From the cell containing the given text, extract its center point as (x, y) coordinate. 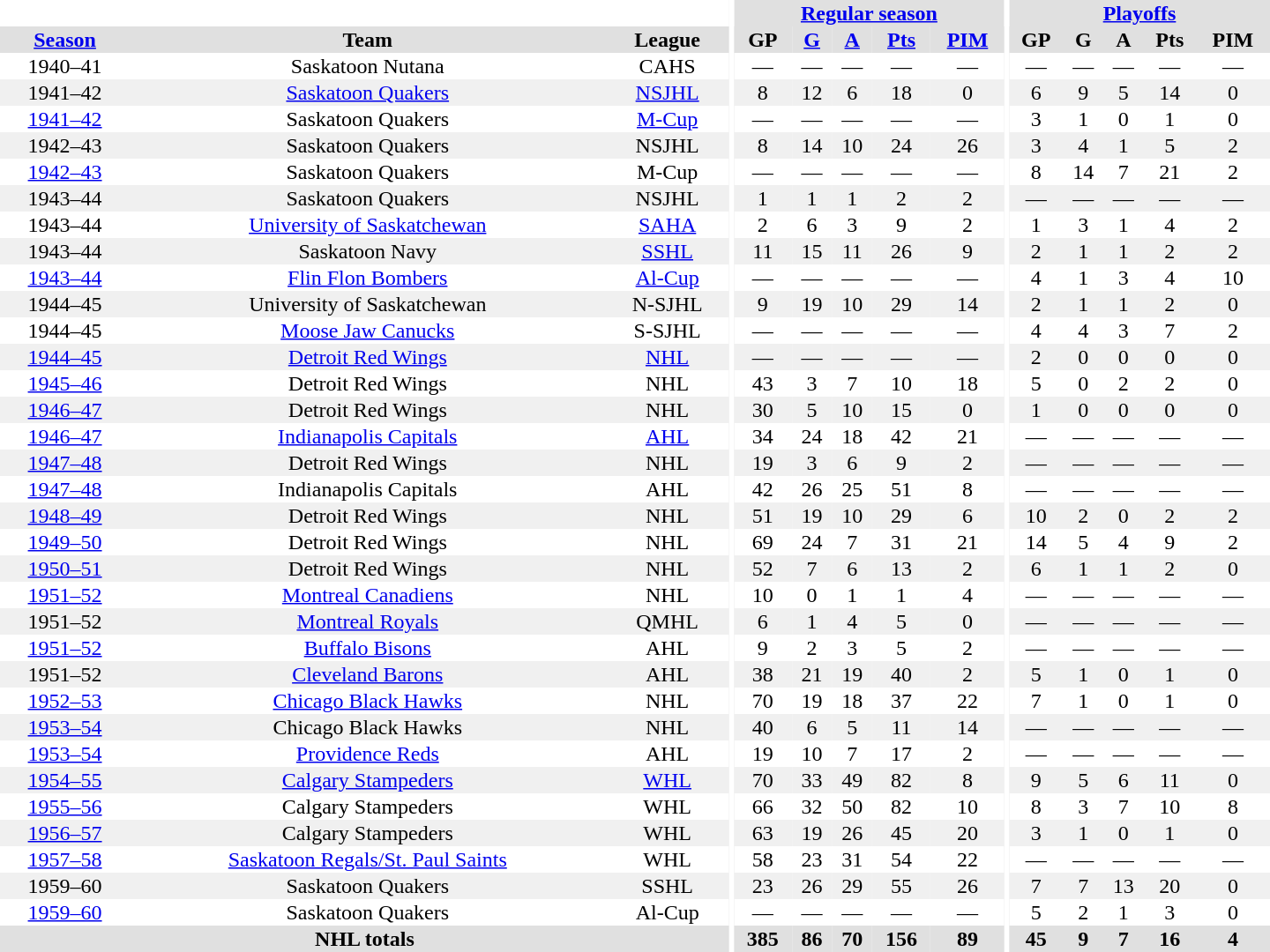
1952–53 (65, 701)
Montreal Canadiens (367, 595)
QMHL (667, 621)
N-SJHL (667, 304)
50 (852, 807)
Montreal Royals (367, 621)
NHL totals (365, 939)
1945–46 (65, 383)
12 (812, 93)
66 (763, 807)
1956–57 (65, 833)
1950–51 (65, 569)
33 (812, 780)
Saskatoon Nutana (367, 66)
17 (901, 754)
43 (763, 383)
1954–55 (65, 780)
Regular season (870, 13)
30 (763, 410)
Flin Flon Bombers (367, 278)
34 (763, 436)
Team (367, 40)
156 (901, 939)
49 (852, 780)
32 (812, 807)
Cleveland Barons (367, 674)
Moose Jaw Canucks (367, 331)
1955–56 (65, 807)
League (667, 40)
1940–41 (65, 66)
37 (901, 701)
385 (763, 939)
S-SJHL (667, 331)
86 (812, 939)
1957–58 (65, 859)
CAHS (667, 66)
SAHA (667, 225)
69 (763, 542)
52 (763, 569)
54 (901, 859)
89 (967, 939)
1949–50 (65, 542)
Season (65, 40)
16 (1169, 939)
Providence Reds (367, 754)
25 (852, 489)
Saskatoon Regals/St. Paul Saints (367, 859)
Playoffs (1139, 13)
58 (763, 859)
63 (763, 833)
1948–49 (65, 516)
55 (901, 886)
Buffalo Bisons (367, 648)
Saskatoon Navy (367, 251)
38 (763, 674)
